Output the [X, Y] coordinate of the center of the cell containing the given text.  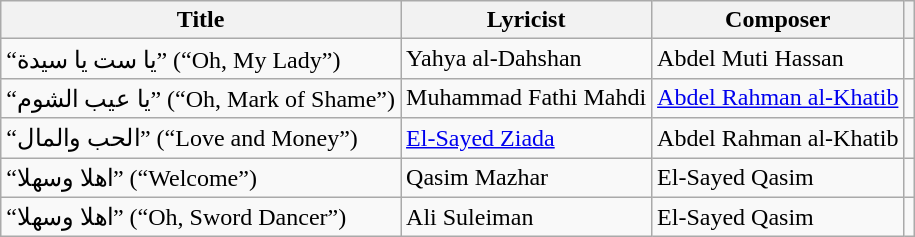
Title [201, 20]
Composer [778, 20]
Ali Suleiman [526, 217]
El-Sayed Ziada [526, 138]
“يا ست يا سيدة” (“Oh, My Lady”) [201, 59]
Qasim Mazhar [526, 178]
“اهلا وسهلا” (“Oh, Sword Dancer”) [201, 217]
“اهلا وسهلا” (“Welcome”) [201, 178]
Muhammad Fathi Mahdi [526, 98]
“يا عيب الشوم” (“Oh, Mark of Shame”) [201, 98]
Abdel Muti Hassan [778, 59]
Yahya al-Dahshan [526, 59]
“الحب والمال” (“Love and Money”) [201, 138]
Lyricist [526, 20]
